From the cell containing the given text, extract its center point as [X, Y] coordinate. 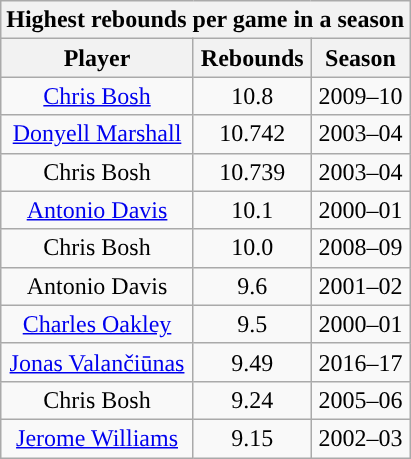
10.739 [252, 172]
10.8 [252, 96]
Charles Oakley [98, 324]
2001–02 [360, 286]
Rebounds [252, 58]
10.1 [252, 210]
Donyell Marshall [98, 134]
9.15 [252, 438]
Player [98, 58]
2002–03 [360, 438]
9.49 [252, 362]
9.5 [252, 324]
10.742 [252, 134]
Jerome Williams [98, 438]
2009–10 [360, 96]
Jonas Valančiūnas [98, 362]
2008–09 [360, 248]
2016–17 [360, 362]
Highest rebounds per game in a season [206, 20]
9.24 [252, 400]
9.6 [252, 286]
10.0 [252, 248]
Season [360, 58]
2005–06 [360, 400]
